Detect which cell encompasses the target text, then output its (X, Y) center coordinate. 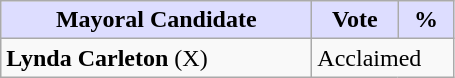
Lynda Carleton (X) (156, 58)
% (426, 20)
Mayoral Candidate (156, 20)
Vote (355, 20)
Acclaimed (383, 58)
